Capture the cell that displays the provided text and extract its (X, Y) central coordinate. 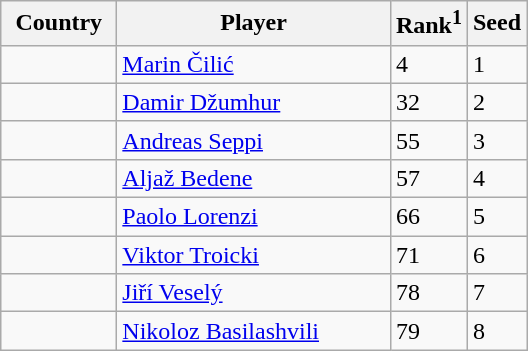
5 (496, 217)
32 (428, 102)
Viktor Troicki (254, 255)
57 (428, 178)
Country (59, 24)
Marin Čilić (254, 64)
71 (428, 255)
55 (428, 140)
78 (428, 293)
Jiří Veselý (254, 293)
Paolo Lorenzi (254, 217)
Andreas Seppi (254, 140)
7 (496, 293)
6 (496, 255)
2 (496, 102)
Aljaž Bedene (254, 178)
Player (254, 24)
8 (496, 331)
Nikoloz Basilashvili (254, 331)
66 (428, 217)
Seed (496, 24)
79 (428, 331)
3 (496, 140)
Rank1 (428, 24)
1 (496, 64)
Damir Džumhur (254, 102)
